Output the [x, y] coordinate of the center of the cell containing the given text.  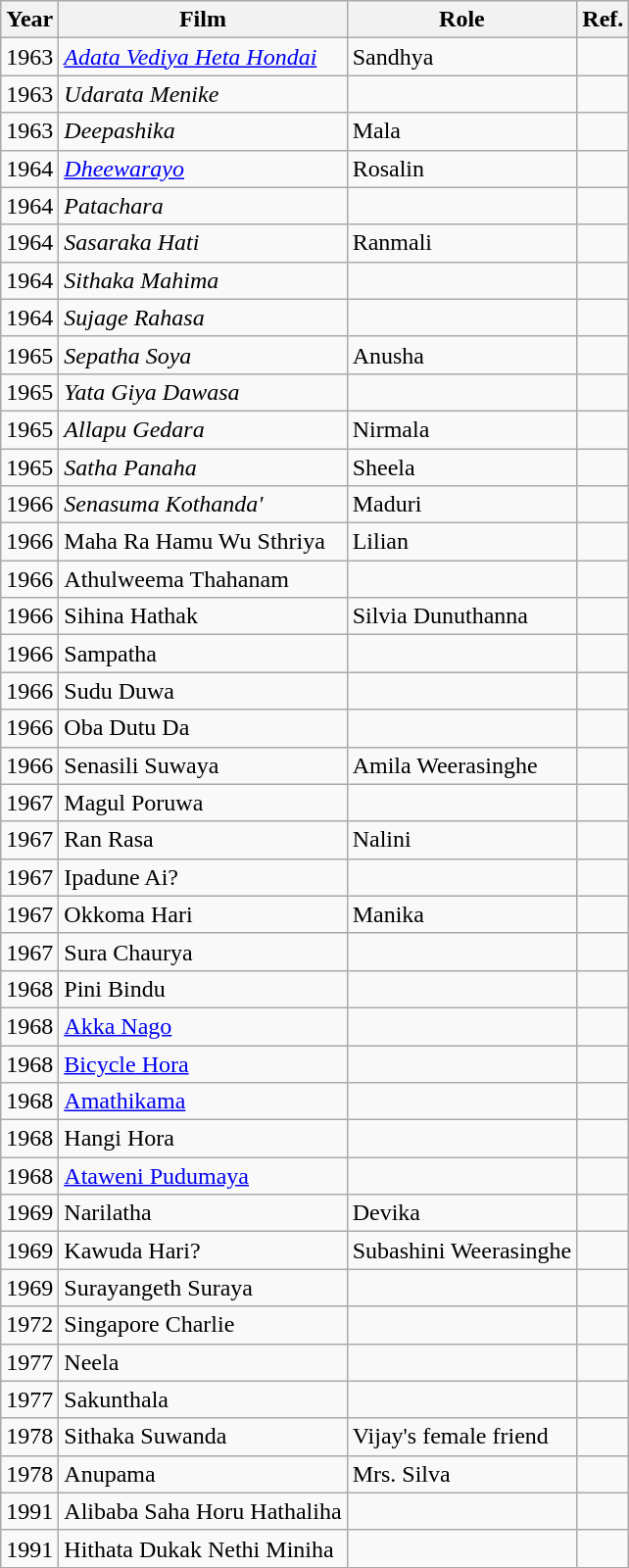
Senasuma Kothanda' [203, 505]
Udarata Menike [203, 94]
Allapu Gedara [203, 429]
Alibaba Saha Horu Hathaliha [203, 1511]
Anupama [203, 1474]
Yata Giya Dawasa [203, 392]
Adata Vediya Heta Hondai [203, 57]
Nirmala [462, 429]
Sasaraka Hati [203, 243]
Kawuda Hari? [203, 1250]
Ran Rasa [203, 840]
Hithata Dukak Nethi Miniha [203, 1548]
Devika [462, 1213]
Sithaka Suwanda [203, 1437]
Film [203, 20]
Maduri [462, 505]
Neela [203, 1362]
Ranmali [462, 243]
Lilian [462, 542]
Manika [462, 914]
Sheela [462, 467]
Ref. [604, 20]
Role [462, 20]
Oba Dutu Da [203, 728]
Ipadune Ai? [203, 877]
Sakunthala [203, 1399]
Sujage Rahasa [203, 318]
Narilatha [203, 1213]
Nalini [462, 840]
Dheewarayo [203, 169]
Anusha [462, 355]
Ataweni Pudumaya [203, 1176]
Pini Bindu [203, 989]
Sura Chaurya [203, 952]
Hangi Hora [203, 1139]
Singapore Charlie [203, 1325]
Mrs. Silva [462, 1474]
Magul Poruwa [203, 803]
Rosalin [462, 169]
Satha Panaha [203, 467]
Sithaka Mahima [203, 280]
Sandhya [462, 57]
Sihina Hathak [203, 616]
Maha Ra Hamu Wu Sthriya [203, 542]
Subashini Weerasinghe [462, 1250]
Senasili Suwaya [203, 765]
Bicycle Hora [203, 1063]
1972 [29, 1325]
Sepatha Soya [203, 355]
Athulweema Thahanam [203, 579]
Mala [462, 131]
Vijay's female friend [462, 1437]
Okkoma Hari [203, 914]
Amila Weerasinghe [462, 765]
Sudu Duwa [203, 691]
Amathikama [203, 1102]
Deepashika [203, 131]
Patachara [203, 206]
Akka Nago [203, 1026]
Sampatha [203, 654]
Year [29, 20]
Surayangeth Suraya [203, 1288]
Silvia Dunuthanna [462, 616]
